Find where the given text appears and provide that cell's center as [X, Y] coordinate. 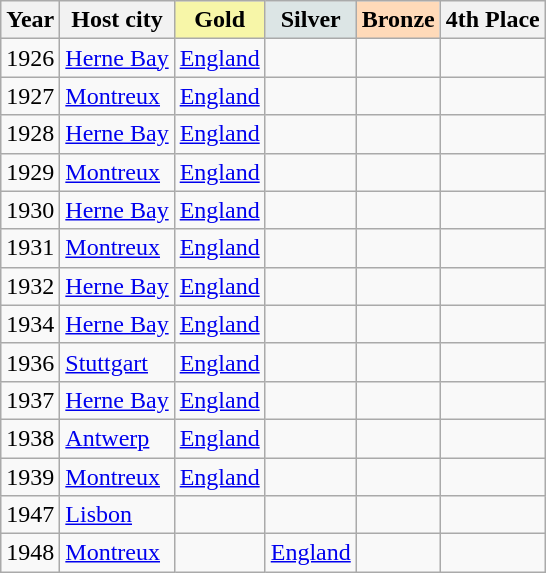
1932 [30, 286]
1926 [30, 58]
1934 [30, 324]
1948 [30, 553]
1931 [30, 248]
1936 [30, 362]
1937 [30, 400]
Year [30, 20]
4th Place [492, 20]
Lisbon [117, 515]
Stuttgart [117, 362]
Silver [310, 20]
Host city [117, 20]
1947 [30, 515]
Bronze [398, 20]
1930 [30, 210]
Antwerp [117, 438]
1928 [30, 134]
1938 [30, 438]
1929 [30, 172]
Gold [220, 20]
1939 [30, 477]
1927 [30, 96]
